Provide the (x, y) coordinate of the cell's center where the given text is located.  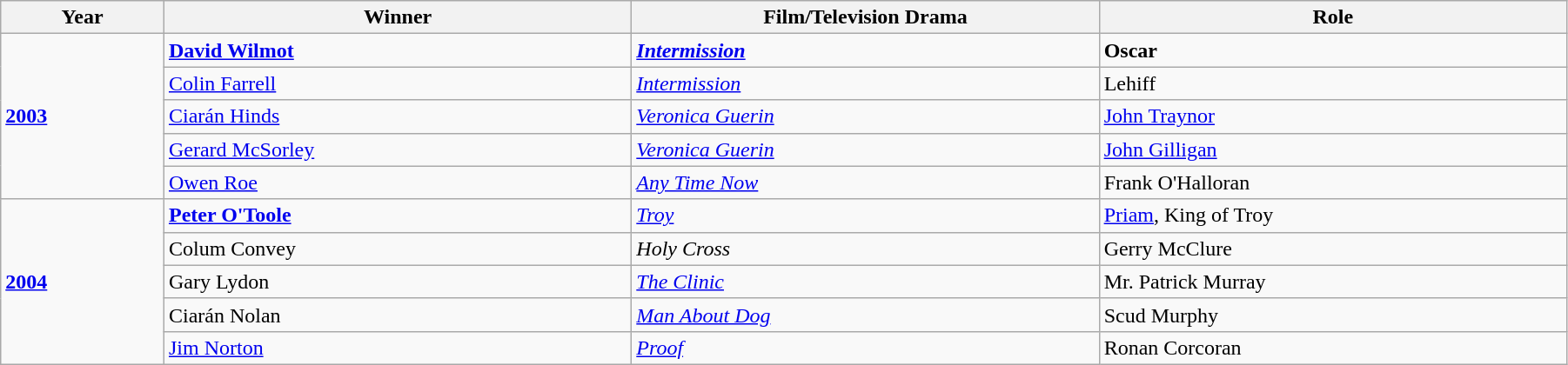
Ronan Corcoran (1333, 348)
Gerry McClure (1333, 249)
Mr. Patrick Murray (1333, 282)
The Clinic (865, 282)
Frank O'Halloran (1333, 182)
Winner (397, 17)
Gary Lydon (397, 282)
Proof (865, 348)
Year (83, 17)
Ciarán Nolan (397, 315)
Any Time Now (865, 182)
Owen Roe (397, 182)
Man About Dog (865, 315)
Colum Convey (397, 249)
Peter O'Toole (397, 216)
2004 (83, 282)
Ciarán Hinds (397, 116)
David Wilmot (397, 50)
John Traynor (1333, 116)
Lehiff (1333, 83)
Film/Television Drama (865, 17)
Oscar (1333, 50)
John Gilligan (1333, 149)
Gerard McSorley (397, 149)
Priam, King of Troy (1333, 216)
Jim Norton (397, 348)
Colin Farrell (397, 83)
Role (1333, 17)
2003 (83, 116)
Holy Cross (865, 249)
Troy (865, 216)
Scud Murphy (1333, 315)
